For the text-containing cell, return its midpoint in [x, y] coordinate format. 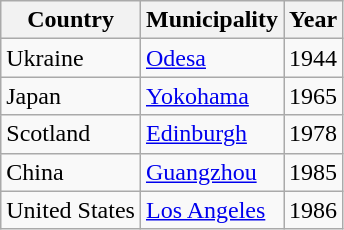
Odesa [212, 58]
Municipality [212, 20]
1985 [314, 172]
1986 [314, 210]
Japan [71, 96]
Scotland [71, 134]
Yokohama [212, 96]
Ukraine [71, 58]
1944 [314, 58]
China [71, 172]
Los Angeles [212, 210]
1965 [314, 96]
United States [71, 210]
Year [314, 20]
Guangzhou [212, 172]
1978 [314, 134]
Edinburgh [212, 134]
Country [71, 20]
